Determine the (x, y) coordinate at the center of the cell enclosing the given text.  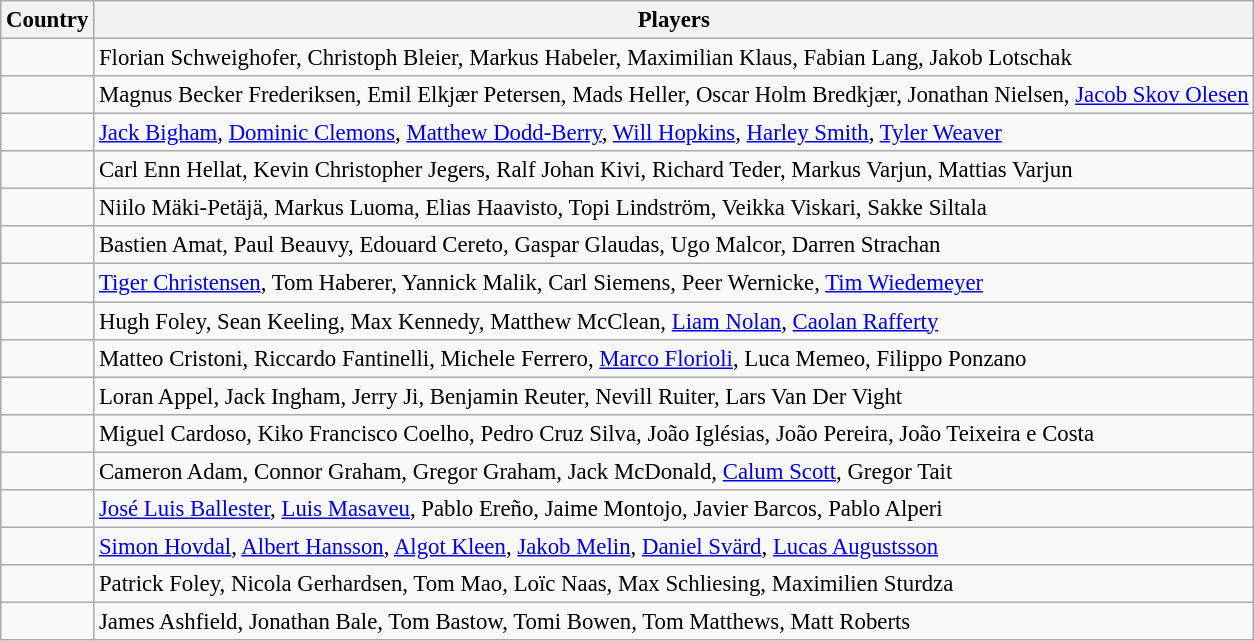
Hugh Foley, Sean Keeling, Max Kennedy, Matthew McClean, Liam Nolan, Caolan Rafferty (674, 321)
Miguel Cardoso, Kiko Francisco Coelho, Pedro Cruz Silva, João Iglésias, João Pereira, João Teixeira e Costa (674, 433)
Magnus Becker Frederiksen, Emil Elkjær Petersen, Mads Heller, Oscar Holm Bredkjær, Jonathan Nielsen, Jacob Skov Olesen (674, 95)
Patrick Foley, Nicola Gerhardsen, Tom Mao, Loïc Naas, Max Schliesing, Maximilien Sturdza (674, 584)
Matteo Cristoni, Riccardo Fantinelli, Michele Ferrero, Marco Florioli, Luca Memeo, Filippo Ponzano (674, 358)
Tiger Christensen, Tom Haberer, Yannick Malik, Carl Siemens, Peer Wernicke, Tim Wiedemeyer (674, 283)
Bastien Amat, Paul Beauvy, Edouard Cereto, Gaspar Glaudas, Ugo Malcor, Darren Strachan (674, 245)
Niilo Mäki-Petäjä, Markus Luoma, Elias Haavisto, Topi Lindström, Veikka Viskari, Sakke Siltala (674, 208)
Cameron Adam, Connor Graham, Gregor Graham, Jack McDonald, Calum Scott, Gregor Tait (674, 471)
Carl Enn Hellat, Kevin Christopher Jegers, Ralf Johan Kivi, Richard Teder, Markus Varjun, Mattias Varjun (674, 170)
Players (674, 20)
Simon Hovdal, Albert Hansson, Algot Kleen, Jakob Melin, Daniel Svärd, Lucas Augustsson (674, 546)
James Ashfield, Jonathan Bale, Tom Bastow, Tomi Bowen, Tom Matthews, Matt Roberts (674, 621)
Florian Schweighofer, Christoph Bleier, Markus Habeler, Maximilian Klaus, Fabian Lang, Jakob Lotschak (674, 58)
Loran Appel, Jack Ingham, Jerry Ji, Benjamin Reuter, Nevill Ruiter, Lars Van Der Vight (674, 396)
Country (48, 20)
José Luis Ballester, Luis Masaveu, Pablo Ereño, Jaime Montojo, Javier Barcos, Pablo Alperi (674, 509)
Jack Bigham, Dominic Clemons, Matthew Dodd-Berry, Will Hopkins, Harley Smith, Tyler Weaver (674, 133)
